Detect which cell encompasses the target text, then output its [X, Y] center coordinate. 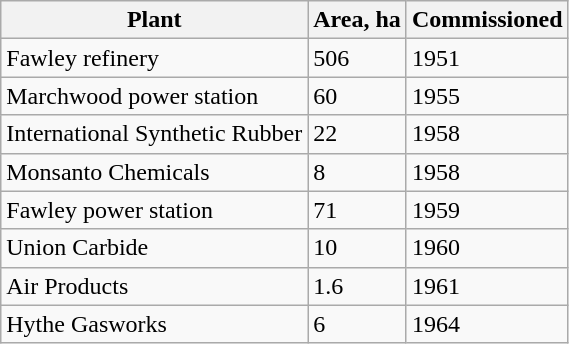
Monsanto Chemicals [154, 172]
1955 [487, 96]
10 [358, 248]
Marchwood power station [154, 96]
Union Carbide [154, 248]
1959 [487, 210]
Area, ha [358, 20]
1960 [487, 248]
22 [358, 134]
1951 [487, 58]
6 [358, 324]
1964 [487, 324]
8 [358, 172]
Fawley power station [154, 210]
International Synthetic Rubber [154, 134]
71 [358, 210]
1.6 [358, 286]
Hythe Gasworks [154, 324]
Commissioned [487, 20]
506 [358, 58]
Air Products [154, 286]
1961 [487, 286]
60 [358, 96]
Fawley refinery [154, 58]
Plant [154, 20]
